Output the [x, y] coordinate of the center of the cell containing the given text.  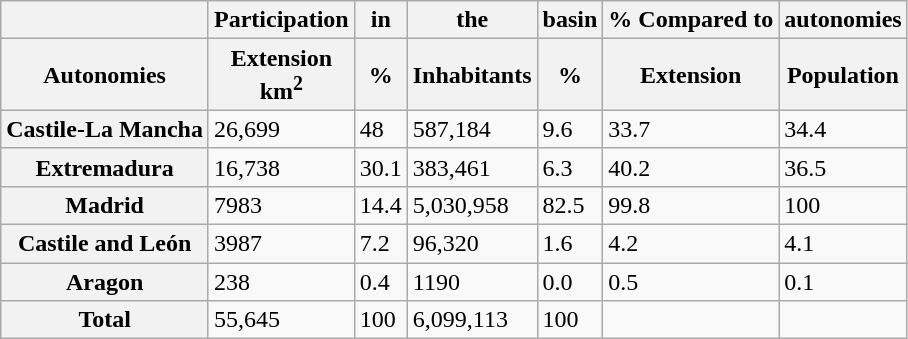
1.6 [570, 244]
3987 [281, 244]
Castile and León [105, 244]
Extension [691, 75]
Castile-La Mancha [105, 129]
0.5 [691, 282]
16,738 [281, 167]
autonomies [843, 20]
Population [843, 75]
Total [105, 320]
14.4 [380, 205]
in [380, 20]
6.3 [570, 167]
the [472, 20]
0.0 [570, 282]
96,320 [472, 244]
Autonomies [105, 75]
99.8 [691, 205]
4.1 [843, 244]
587,184 [472, 129]
7.2 [380, 244]
0.1 [843, 282]
33.7 [691, 129]
36.5 [843, 167]
238 [281, 282]
Participation [281, 20]
30.1 [380, 167]
9.6 [570, 129]
5,030,958 [472, 205]
Extension km2 [281, 75]
7983 [281, 205]
26,699 [281, 129]
48 [380, 129]
Inhabitants [472, 75]
383,461 [472, 167]
6,099,113 [472, 320]
40.2 [691, 167]
0.4 [380, 282]
% Compared to [691, 20]
34.4 [843, 129]
1190 [472, 282]
4.2 [691, 244]
55,645 [281, 320]
Madrid [105, 205]
82.5 [570, 205]
Aragon [105, 282]
Extremadura [105, 167]
basin [570, 20]
